Determine the (X, Y) coordinate at the center of the cell enclosing the given text.  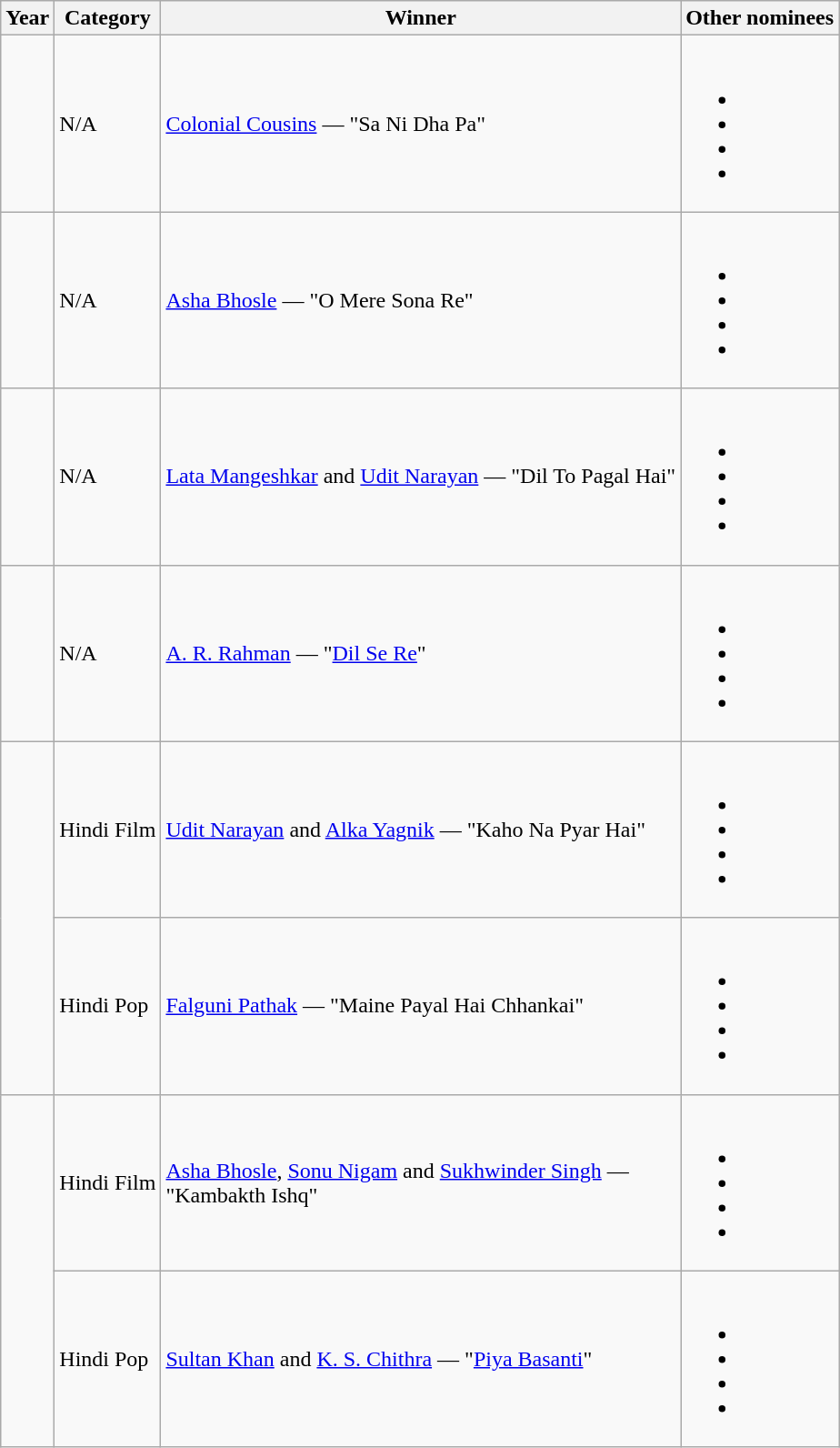
A. R. Rahman — "Dil Se Re" (421, 653)
Winner (421, 18)
Asha Bhosle, Sonu Nigam and Sukhwinder Singh — "Kambakth Ishq" (421, 1182)
Udit Narayan and Alka Yagnik — "Kaho Na Pyar Hai" (421, 830)
Asha Bhosle — "O Mere Sona Re" (421, 300)
Year (27, 18)
Lata Mangeshkar and Udit Narayan — "Dil To Pagal Hai" (421, 477)
Falguni Pathak — "Maine Payal Hai Chhankai" (421, 1006)
Other nominees (760, 18)
Category (107, 18)
Colonial Cousins — "Sa Ni Dha Pa" (421, 124)
Sultan Khan and K. S. Chithra — "Piya Basanti" (421, 1359)
